Detect which cell encompasses the target text, then output its [X, Y] center coordinate. 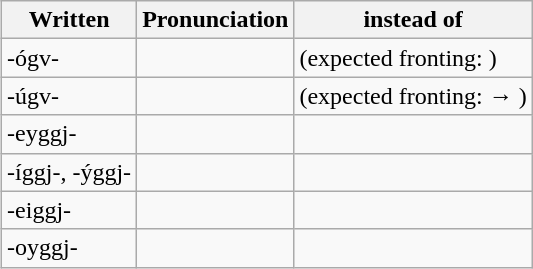
-eyggj- [70, 134]
(expected fronting: ) [413, 58]
-ógv- [70, 58]
-úgv- [70, 96]
-íggj-, -ýggj- [70, 172]
(expected fronting: → ) [413, 96]
-eiggj- [70, 210]
instead of [413, 20]
-oyggj- [70, 248]
Written [70, 20]
Pronunciation [216, 20]
